Pinpoint the cell where the given text exists, returning its [x, y] midpoint coordinate. 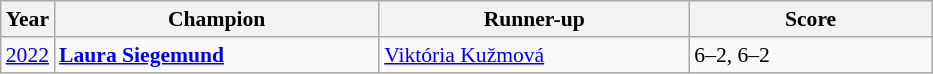
6–2, 6–2 [810, 55]
Year [28, 19]
Runner-up [534, 19]
Score [810, 19]
2022 [28, 55]
Viktória Kužmová [534, 55]
Champion [216, 19]
Laura Siegemund [216, 55]
